Output the (x, y) coordinate of the center of the cell containing the given text.  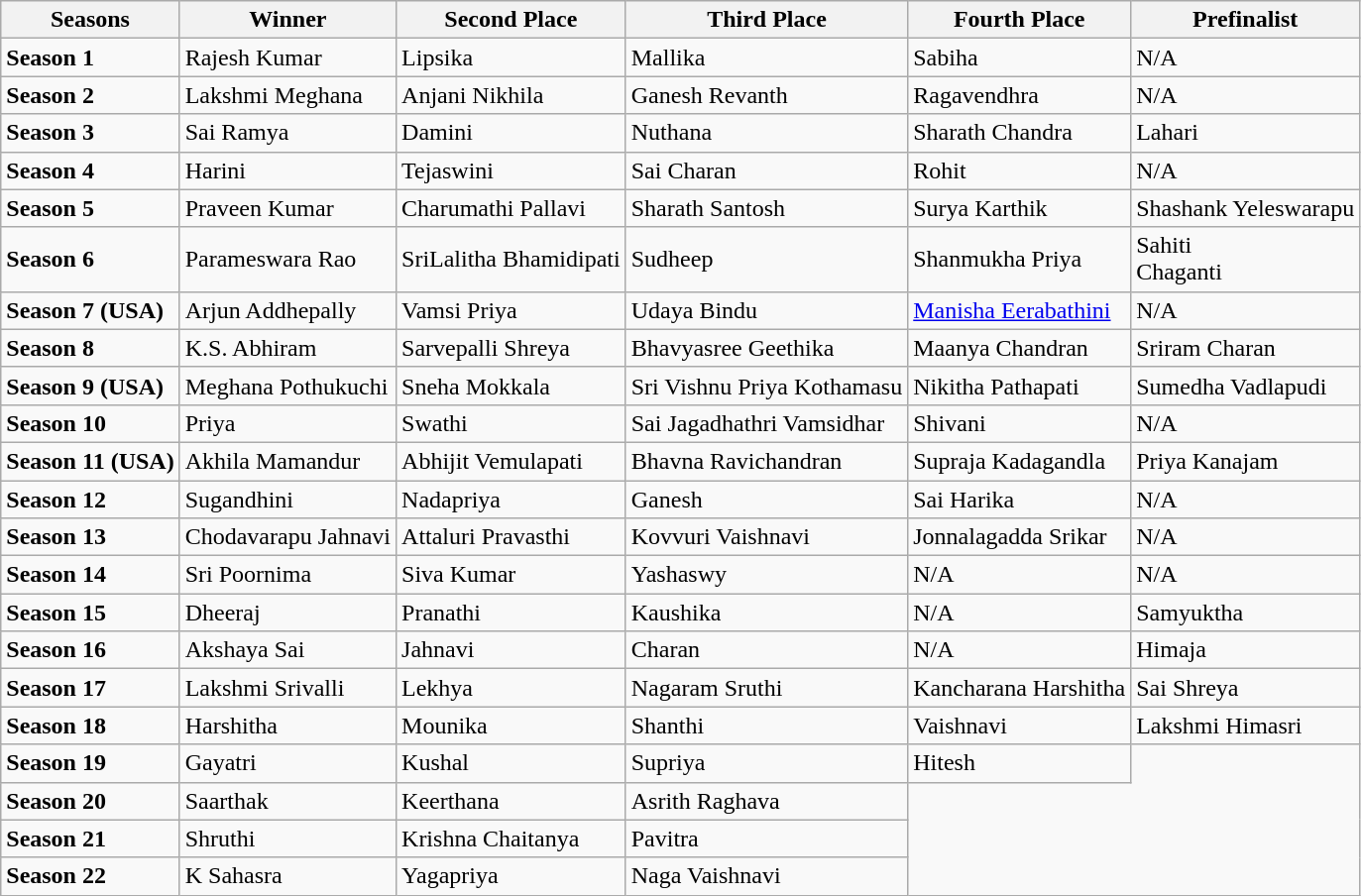
Season 6 (90, 260)
Kovvuri Vaishnavi (767, 537)
Shashank Yeleswarapu (1245, 208)
Seasons (90, 20)
Sudheep (767, 260)
Arjun Addhepally (287, 310)
Third Place (767, 20)
Ragavendhra (1019, 95)
Sharath Chandra (1019, 133)
Lakshmi Himasri (1245, 726)
Gayatri (287, 763)
Season 13 (90, 537)
Jahnavi (511, 650)
Supriya (767, 763)
Season 7 (USA) (90, 310)
Mallika (767, 57)
Season 14 (90, 575)
Nadapriya (511, 499)
Ganesh Revanth (767, 95)
Harshitha (287, 726)
Siva Kumar (511, 575)
Lakshmi Srivalli (287, 688)
Yagapriya (511, 876)
Sumedha Vadlapudi (1245, 386)
Shivani (1019, 423)
Lakshmi Meghana (287, 95)
SriLalitha Bhamidipati (511, 260)
Second Place (511, 20)
Sai Harika (1019, 499)
K.S. Abhiram (287, 348)
Sugandhini (287, 499)
Priya Kanajam (1245, 461)
Winner (287, 20)
Lahari (1245, 133)
Season 3 (90, 133)
Sriram Charan (1245, 348)
Anjani Nikhila (511, 95)
Samyuktha (1245, 613)
Kaushika (767, 613)
Harini (287, 170)
Shruthi (287, 839)
Sri Vishnu Priya Kothamasu (767, 386)
Season 11 (USA) (90, 461)
Praveen Kumar (287, 208)
Season 1 (90, 57)
Season 19 (90, 763)
Tejaswini (511, 170)
Season 22 (90, 876)
Season 16 (90, 650)
Rajesh Kumar (287, 57)
Shanmukha Priya (1019, 260)
K Sahasra (287, 876)
Season 9 (USA) (90, 386)
Season 21 (90, 839)
Sneha Mokkala (511, 386)
Season 17 (90, 688)
Priya (287, 423)
Himaja (1245, 650)
Nikitha Pathapati (1019, 386)
Maanya Chandran (1019, 348)
Nuthana (767, 133)
Akshaya Sai (287, 650)
Abhijit Vemulapati (511, 461)
Season 8 (90, 348)
Vamsi Priya (511, 310)
Udaya Bindu (767, 310)
Kancharana Harshitha (1019, 688)
Dheeraj (287, 613)
Sarvepalli Shreya (511, 348)
Krishna Chaitanya (511, 839)
Mounika (511, 726)
Damini (511, 133)
Lekhya (511, 688)
Saarthak (287, 801)
Ganesh (767, 499)
Season 15 (90, 613)
Season 2 (90, 95)
Lipsika (511, 57)
Sabiha (1019, 57)
Shanthi (767, 726)
Vaishnavi (1019, 726)
Season 18 (90, 726)
Season 4 (90, 170)
Chodavarapu Jahnavi (287, 537)
Swathi (511, 423)
Nagaram Sruthi (767, 688)
Manisha Eerabathini (1019, 310)
Yashaswy (767, 575)
Meghana Pothukuchi (287, 386)
Bhavna Ravichandran (767, 461)
Sri Poornima (287, 575)
Akhila Mamandur (287, 461)
Attaluri Pravasthi (511, 537)
Sai Charan (767, 170)
Rohit (1019, 170)
Sharath Santosh (767, 208)
Fourth Place (1019, 20)
Prefinalist (1245, 20)
Naga Vaishnavi (767, 876)
Pranathi (511, 613)
Hitesh (1019, 763)
Charumathi Pallavi (511, 208)
Keerthana (511, 801)
Surya Karthik (1019, 208)
Sai Ramya (287, 133)
Parameswara Rao (287, 260)
Season 20 (90, 801)
Sai Jagadhathri Vamsidhar (767, 423)
Jonnalagadda Srikar (1019, 537)
Supraja Kadagandla (1019, 461)
Season 5 (90, 208)
Pavitra (767, 839)
Season 12 (90, 499)
SahitiChaganti (1245, 260)
Bhavyasree Geethika (767, 348)
Sai Shreya (1245, 688)
Charan (767, 650)
Season 10 (90, 423)
Asrith Raghava (767, 801)
Kushal (511, 763)
